Find where the given text appears and provide that cell's center as [X, Y] coordinate. 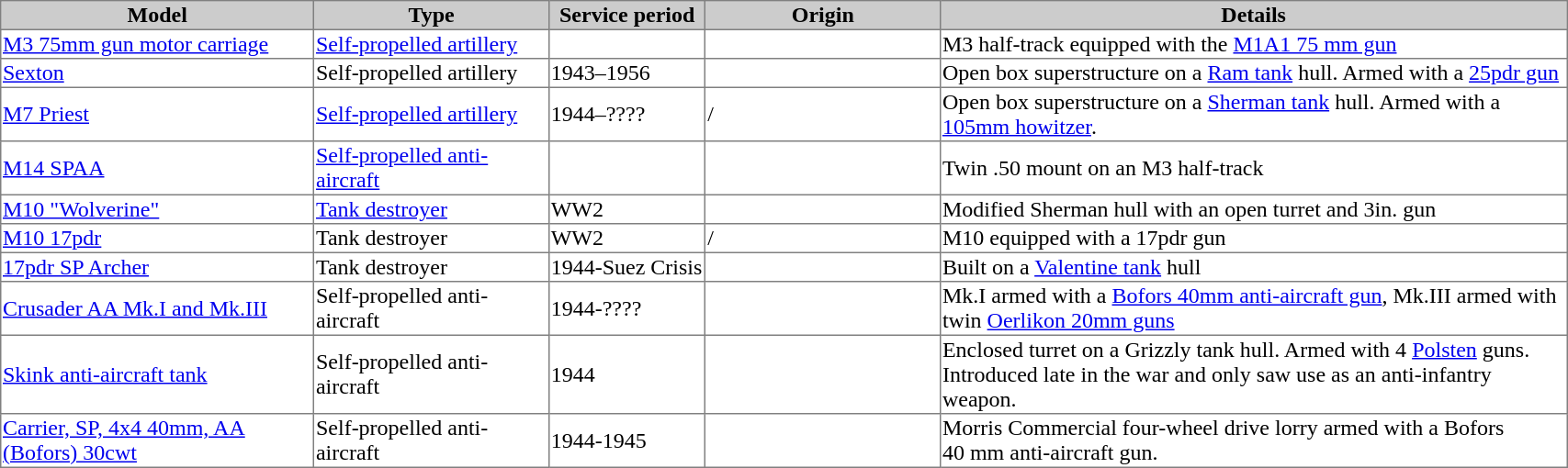
Service period [626, 16]
Twin .50 mount on an M3 half-track [1254, 168]
Morris Commercial four-wheel drive lorry armed with a Bofors 40 mm anti-aircraft gun. [1254, 440]
M14 SPAA [158, 168]
Skink anti-aircraft tank [158, 374]
M3 half-track equipped with the M1A1 75 mm gun [1254, 44]
Model [158, 16]
Origin [823, 16]
M7 Priest [158, 114]
Modified Sherman hull with an open turret and 3in. gun [1254, 209]
M10 equipped with a 17pdr gun [1254, 239]
Type [432, 16]
Details [1254, 16]
Mk.I armed with a Bofors 40mm anti-aircraft gun, Mk.III armed with twin Oerlikon 20mm guns [1254, 308]
17pdr SP Archer [158, 267]
Crusader AA Mk.I and Mk.III [158, 308]
1943–1956 [626, 73]
M10 17pdr [158, 239]
Open box superstructure on a Sherman tank hull. Armed with a 105mm howitzer. [1254, 114]
M10 "Wolverine" [158, 209]
1944-???? [626, 308]
Built on a Valentine tank hull [1254, 267]
Carrier, SP, 4x4 40mm, AA (Bofors) 30cwt [158, 440]
Enclosed turret on a Grizzly tank hull. Armed with 4 Polsten guns. Introduced late in the war and only saw use as an anti-infantry weapon. [1254, 374]
1944-Suez Crisis [626, 267]
M3 75mm gun motor carriage [158, 44]
Open box superstructure on a Ram tank hull. Armed with a 25pdr gun [1254, 73]
Sexton [158, 73]
1944-1945 [626, 440]
1944 [626, 374]
1944–???? [626, 114]
